Find where the given text appears and provide that cell's center as [x, y] coordinate. 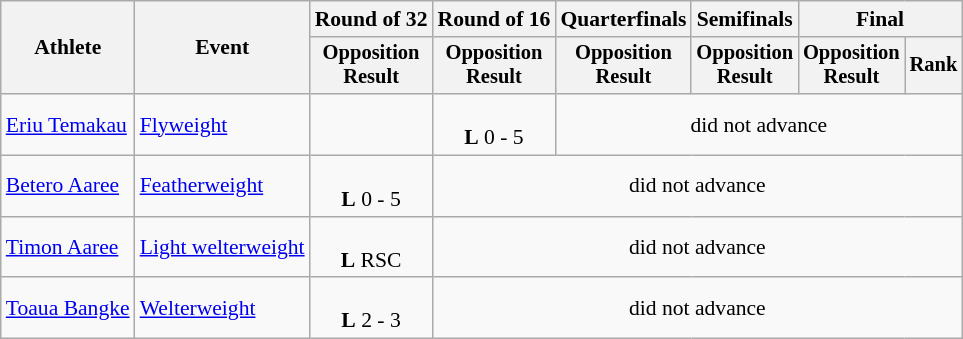
Welterweight [222, 308]
Rank [934, 66]
Event [222, 48]
Featherweight [222, 186]
Semifinals [744, 19]
Quarterfinals [623, 19]
Betero Aaree [68, 186]
Round of 16 [494, 19]
Flyweight [222, 124]
Toaua Bangke [68, 308]
Timon Aaree [68, 248]
Eriu Temakau [68, 124]
Final [880, 19]
Light welterweight [222, 248]
Round of 32 [372, 19]
L 2 - 3 [372, 308]
L RSC [372, 248]
Athlete [68, 48]
